Search for the cell housing the specified text and yield its (x, y) center coordinate. 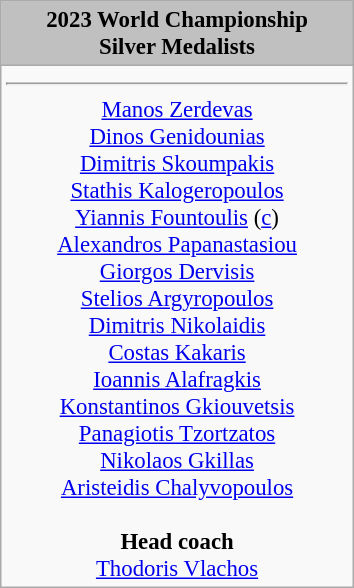
2023 World ChampionshipSilver Medalists (178, 34)
